Provide the [X, Y] coordinate of the cell's center where the given text is located.  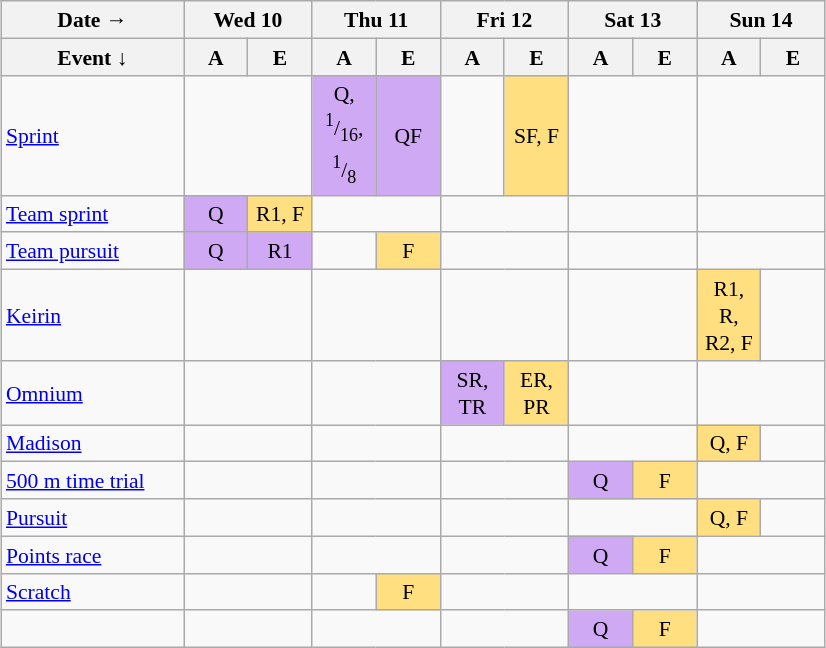
QF [408, 135]
Wed 10 [248, 20]
SF, F [536, 135]
Sat 13 [633, 20]
Keirin [92, 314]
R1, F [280, 214]
Event ↓ [92, 56]
Sun 14 [761, 20]
Date → [92, 20]
Thu 11 [376, 20]
ER, PR [536, 393]
Fri 12 [504, 20]
Team sprint [92, 214]
Q, 1/16, 1/8 [344, 135]
Madison [92, 444]
Omnium [92, 393]
Team pursuit [92, 250]
Scratch [92, 592]
Sprint [92, 135]
500 m time trial [92, 480]
Points race [92, 554]
SR, TR [472, 393]
R1 [280, 250]
Pursuit [92, 518]
R1, R, R2, F [729, 314]
